Provide the [X, Y] coordinate of the cell's center where the given text is located.  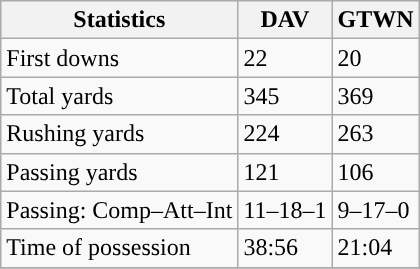
Passing: Comp–Att–Int [120, 210]
38:56 [285, 248]
224 [285, 134]
121 [285, 172]
263 [376, 134]
GTWN [376, 20]
Total yards [120, 96]
Passing yards [120, 172]
20 [376, 58]
106 [376, 172]
Time of possession [120, 248]
11–18–1 [285, 210]
22 [285, 58]
DAV [285, 20]
9–17–0 [376, 210]
345 [285, 96]
First downs [120, 58]
369 [376, 96]
Statistics [120, 20]
Rushing yards [120, 134]
21:04 [376, 248]
